Return the (x, y) coordinate for the center point of the cell that contains the specified text.  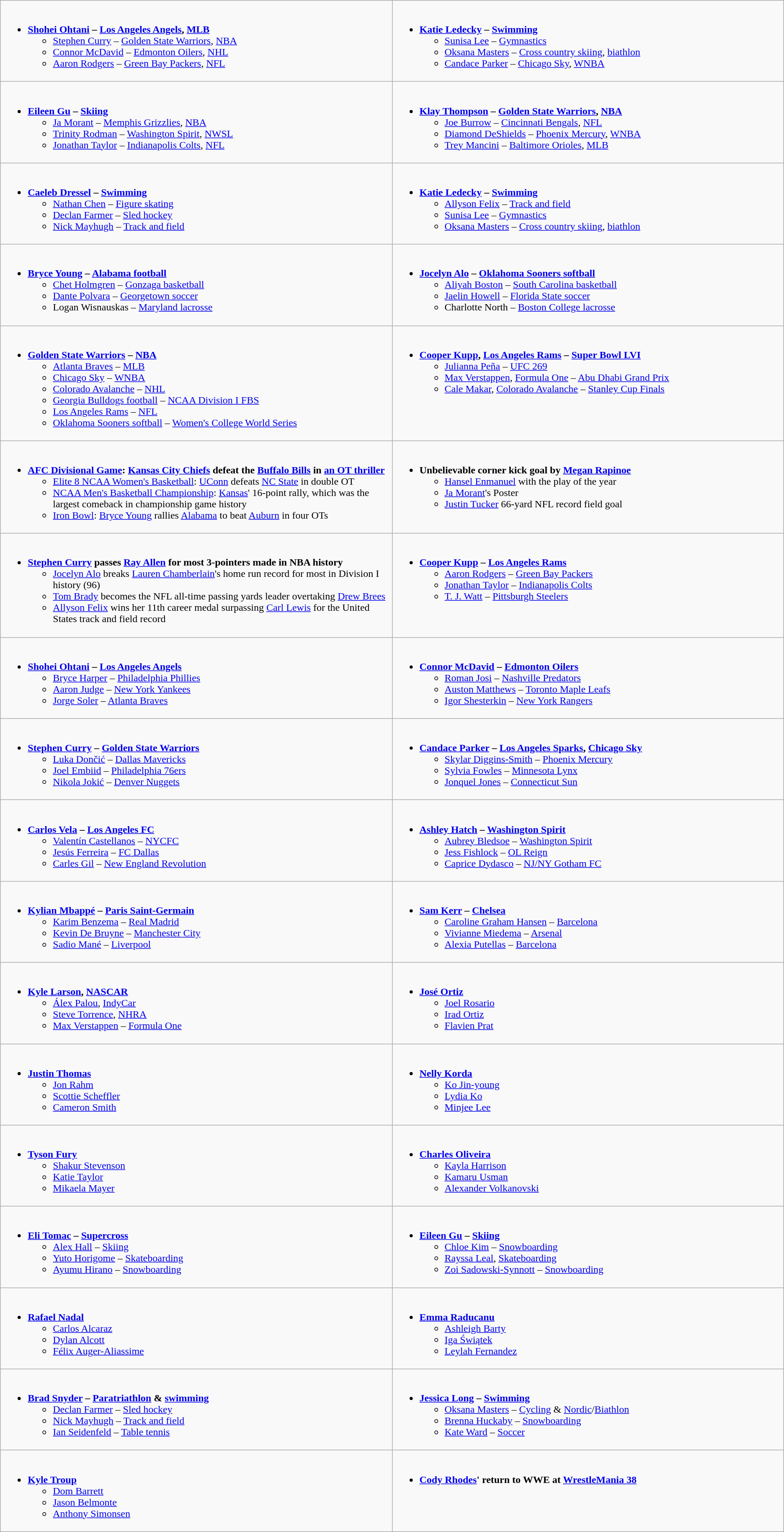
Charles OliveiraKayla HarrisonKamaru UsmanAlexander Volkanovski (588, 1166)
Eli Tomac – SupercrossAlex Hall – SkiingYuto Horigome – SkateboardingAyumu Hirano – Snowboarding (196, 1247)
Brad Snyder – Paratriathlon & swimmingDeclan Farmer – Sled hockeyNick Mayhugh – Track and fieldIan Seidenfeld – Table tennis (196, 1410)
Caeleb Dressel – SwimmingNathan Chen – Figure skatingDeclan Farmer – Sled hockeyNick Mayhugh – Track and field (196, 204)
José OrtizJoel RosarioIrad OrtizFlavien Prat (588, 1003)
Kyle Larson, NASCARÁlex Palou, IndyCarSteve Torrence, NHRAMax Verstappen – Formula One (196, 1003)
Katie Ledecky – SwimmingSunisa Lee – GymnasticsOksana Masters – Cross country skiing, biathlonCandace Parker – Chicago Sky, WNBA (588, 41)
Eileen Gu – SkiingJa Morant – Memphis Grizzlies, NBATrinity Rodman – Washington Spirit, NWSLJonathan Taylor – Indianapolis Colts, NFL (196, 122)
Connor McDavid – Edmonton OilersRoman Josi – Nashville PredatorsAuston Matthews – Toronto Maple LeafsIgor Shesterkin – New York Rangers (588, 678)
Eileen Gu – SkiingChloe Kim – SnowboardingRayssa Leal, SkateboardingZoi Sadowski-Synnott – Snowboarding (588, 1247)
Jessica Long – SwimmingOksana Masters – Cycling & Nordic/BiathlonBrenna Huckaby – SnowboardingKate Ward – Soccer (588, 1410)
Rafael NadalCarlos AlcarazDylan AlcottFélix Auger-Aliassime (196, 1328)
Bryce Young – Alabama footballChet Holmgren – Gonzaga basketballDante Polvara – Georgetown soccerLogan Wisnauskas – Maryland lacrosse (196, 285)
Kylian Mbappé – Paris Saint-GermainKarim Benzema – Real MadridKevin De Bruyne – Manchester CitySadio Mané – Liverpool (196, 922)
Emma RaducanuAshleigh BartyIga ŚwiątekLeylah Fernandez (588, 1328)
Carlos Vela – Los Angeles FCValentín Castellanos – NYCFCJesús Ferreira – FC DallasCarles Gil – New England Revolution (196, 840)
Stephen Curry – Golden State WarriorsLuka Dončić – Dallas MavericksJoel Embiid – Philadelphia 76ersNikola Jokić – Denver Nuggets (196, 759)
Justin ThomasJon RahmScottie SchefflerCameron Smith (196, 1085)
Tyson FuryShakur StevensonKatie TaylorMikaela Mayer (196, 1166)
Cody Rhodes' return to WWE at WrestleMania 38 (588, 1491)
Unbelievable corner kick goal by Megan RapinoeHansel Enmanuel with the play of the yearJa Morant's PosterJustin Tucker 66-yard NFL record field goal (588, 487)
Cooper Kupp – Los Angeles RamsAaron Rodgers – Green Bay PackersJonathan Taylor – Indianapolis ColtsT. J. Watt – Pittsburgh Steelers (588, 585)
Nelly KordaKo Jin-youngLydia KoMinjee Lee (588, 1085)
Shohei Ohtani – Los Angeles AngelsBryce Harper – Philadelphia PhilliesAaron Judge – New York YankeesJorge Soler – Atlanta Braves (196, 678)
Sam Kerr – ChelseaCaroline Graham Hansen – BarcelonaVivianne Miedema – ArsenalAlexia Putellas – Barcelona (588, 922)
Kyle TroupDom BarrettJason BelmonteAnthony Simonsen (196, 1491)
Candace Parker – Los Angeles Sparks, Chicago SkySkylar Diggins-Smith – Phoenix MercurySylvia Fowles – Minnesota LynxJonquel Jones – Connecticut Sun (588, 759)
Ashley Hatch – Washington SpiritAubrey Bledsoe – Washington SpiritJess Fishlock – OL ReignCaprice Dydasco – NJ/NY Gotham FC (588, 840)
Katie Ledecky – SwimmingAllyson Felix – Track and fieldSunisa Lee – GymnasticsOksana Masters – Cross country skiing, biathlon (588, 204)
